Find where the given text appears and provide that cell's center as (X, Y) coordinate. 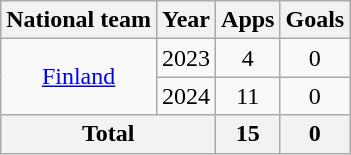
4 (248, 58)
Apps (248, 20)
2024 (186, 96)
11 (248, 96)
Year (186, 20)
Total (108, 134)
Finland (79, 77)
Goals (315, 20)
National team (79, 20)
15 (248, 134)
2023 (186, 58)
